From the cell containing the given text, extract its center point as [X, Y] coordinate. 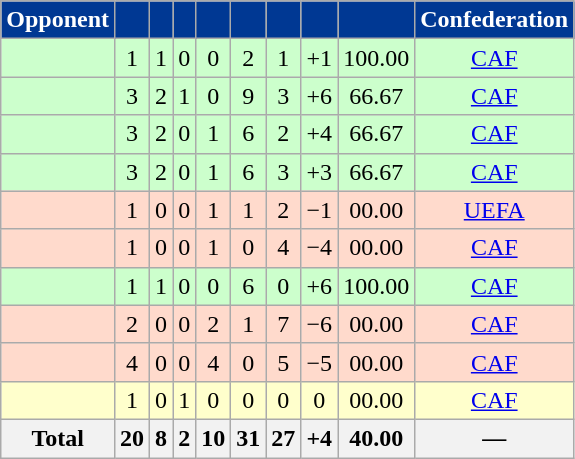
27 [284, 438]
20 [132, 438]
−1 [320, 210]
+3 [320, 172]
— [494, 438]
+1 [320, 58]
Confederation [494, 20]
31 [248, 438]
−6 [320, 324]
9 [248, 96]
Total [58, 438]
UEFA [494, 210]
Opponent [58, 20]
−5 [320, 362]
40.00 [376, 438]
10 [214, 438]
7 [284, 324]
8 [162, 438]
−4 [320, 248]
5 [284, 362]
